Extract the (x, y) coordinate from the center of the cell holding the provided text.  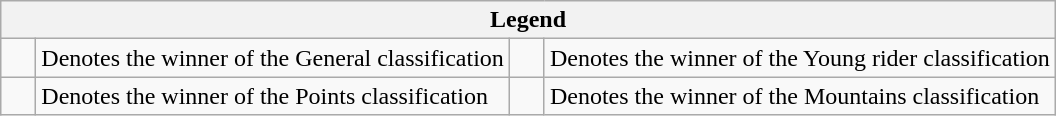
Denotes the winner of the Points classification (273, 96)
Denotes the winner of the Young rider classification (800, 58)
Denotes the winner of the Mountains classification (800, 96)
Denotes the winner of the General classification (273, 58)
Legend (528, 20)
